For the text-containing cell, return its midpoint in (X, Y) coordinate format. 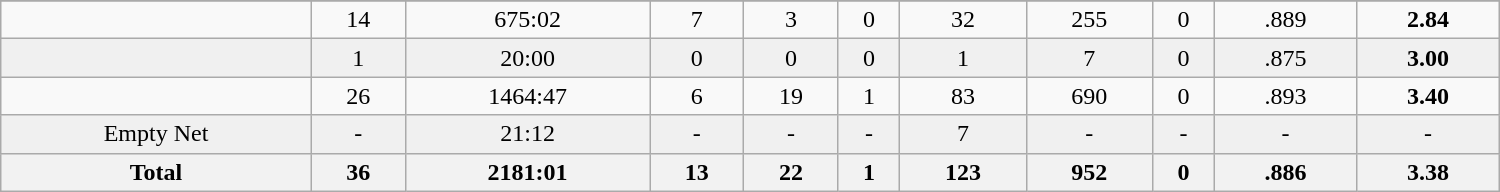
13 (697, 172)
21:12 (527, 134)
.893 (1285, 96)
.886 (1285, 172)
20:00 (527, 58)
690 (1089, 96)
.875 (1285, 58)
3.40 (1428, 96)
6 (697, 96)
Empty Net (156, 134)
3 (791, 20)
3.00 (1428, 58)
36 (358, 172)
Total (156, 172)
83 (963, 96)
675:02 (527, 20)
1464:47 (527, 96)
26 (358, 96)
14 (358, 20)
123 (963, 172)
2.84 (1428, 20)
2181:01 (527, 172)
3.38 (1428, 172)
.889 (1285, 20)
32 (963, 20)
19 (791, 96)
952 (1089, 172)
255 (1089, 20)
22 (791, 172)
